Return the [X, Y] coordinate for the center point of the cell that contains the specified text.  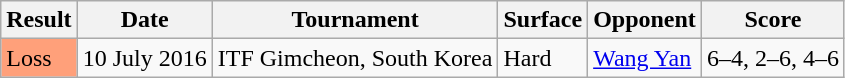
Hard [543, 58]
Opponent [645, 20]
10 July 2016 [144, 58]
Score [772, 20]
Date [144, 20]
Tournament [355, 20]
Result [39, 20]
6–4, 2–6, 4–6 [772, 58]
Wang Yan [645, 58]
ITF Gimcheon, South Korea [355, 58]
Loss [39, 58]
Surface [543, 20]
